Identify which cell holds the provided text, then report its [X, Y] central coordinate. 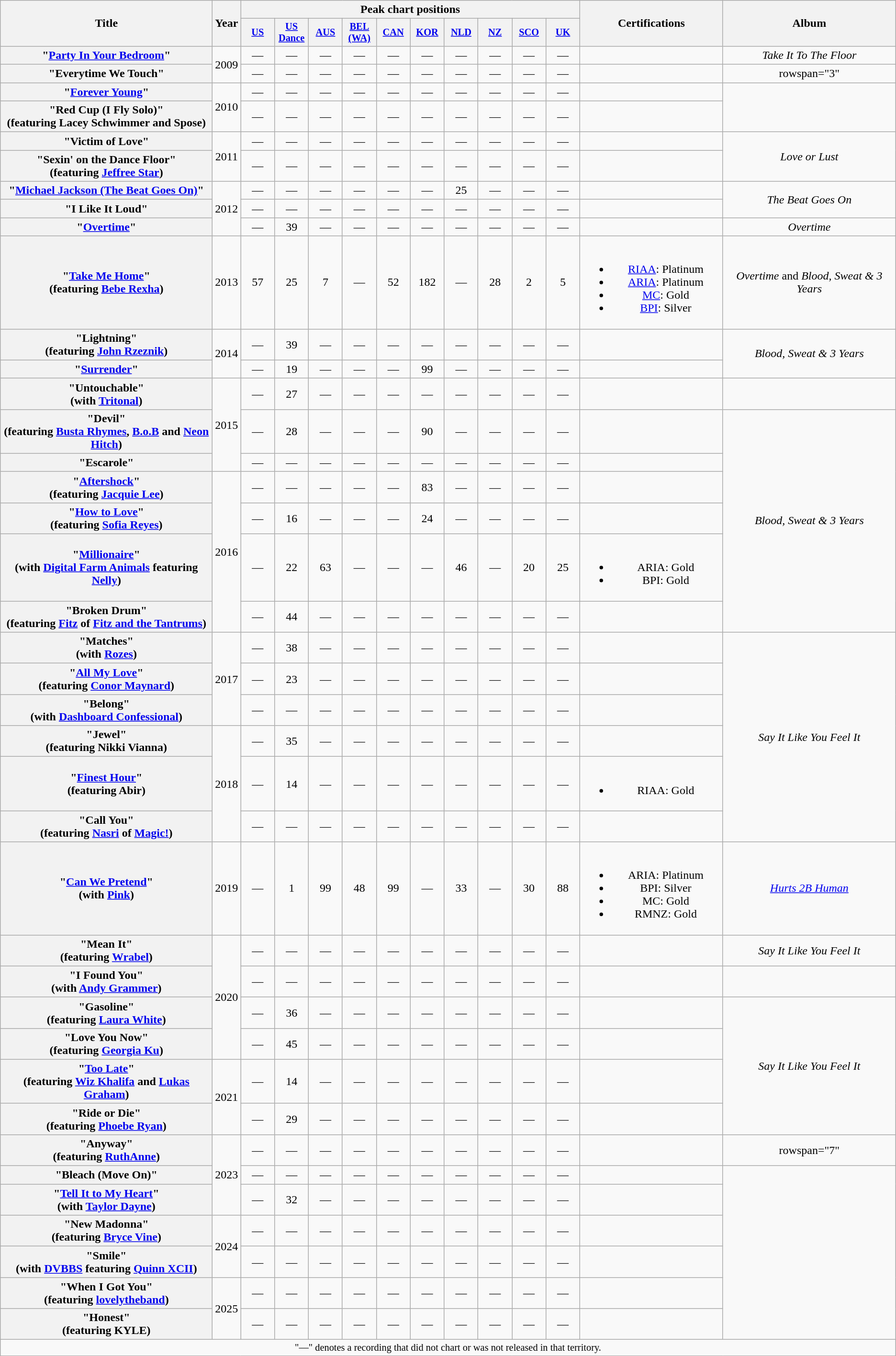
52 [393, 282]
2014 [227, 353]
AUS [325, 33]
Title [106, 23]
"When I Got You" (featuring lovelytheband) [106, 1293]
88 [563, 888]
"Millionaire"(with Digital Farm Animals featuring Nelly) [106, 568]
2012 [227, 209]
30 [529, 888]
2020 [227, 997]
"Gasoline" (featuring Laura White) [106, 1013]
UK [563, 33]
22 [292, 568]
Overtime [809, 227]
"Victim of Love" [106, 141]
7 [325, 282]
16 [292, 518]
2013 [227, 282]
NLD [461, 33]
2024 [227, 1246]
"Matches"(with Rozes) [106, 648]
"I Like It Loud" [106, 209]
"Broken Drum"(featuring Fitz of Fitz and the Tantrums) [106, 616]
2025 [227, 1309]
63 [325, 568]
rowspan="3" [809, 74]
90 [427, 431]
Certifications [651, 23]
rowspan="7" [809, 1150]
"Forever Young" [106, 92]
45 [292, 1043]
2009 [227, 64]
24 [427, 518]
5 [563, 282]
2017 [227, 679]
2011 [227, 157]
Hurts 2B Human [809, 888]
"Belong"(with Dashboard Confessional) [106, 710]
SCO [529, 33]
RIAA: Gold [651, 784]
"Finest Hour"(featuring Abir) [106, 784]
23 [292, 679]
27 [292, 393]
83 [427, 487]
"Honest" (featuring KYLE) [106, 1324]
RIAA: PlatinumARIA: PlatinumMC: GoldBPI: Silver [651, 282]
"Aftershock"(featuring Jacquie Lee) [106, 487]
2010 [227, 107]
32 [292, 1199]
2018 [227, 784]
"Sexin' on the Dance Floor"(featuring Jeffree Star) [106, 166]
2021 [227, 1097]
2 [529, 282]
Overtime and Blood, Sweat & 3 Years [809, 282]
NZ [495, 33]
44 [292, 616]
182 [427, 282]
"Escarole" [106, 462]
"Red Cup (I Fly Solo)"(featuring Lacey Schwimmer and Spose) [106, 117]
USDance [292, 33]
"Ride or Die" (featuring Phoebe Ryan) [106, 1119]
"Devil"(featuring Busta Rhymes, B.o.B and Neon Hitch) [106, 431]
"Everytime We Touch" [106, 74]
"Bleach (Move On)" [106, 1175]
Album [809, 23]
"Love You Now" (featuring Georgia Ku) [106, 1043]
48 [359, 888]
46 [461, 568]
"Lightning"(featuring John Rzeznik) [106, 345]
"Michael Jackson (The Beat Goes On)" [106, 191]
1 [292, 888]
"Too Late" (featuring Wiz Khalifa and Lukas Graham) [106, 1081]
35 [292, 741]
"Take Me Home"(featuring Bebe Rexha) [106, 282]
ARIA: PlatinumBPI: SilverMC: GoldRMNZ: Gold [651, 888]
33 [461, 888]
29 [292, 1119]
"Can We Pretend"(with Pink) [106, 888]
"New Madonna" (featuring Bryce Vine) [106, 1231]
KOR [427, 33]
ARIA: GoldBPI: Gold [651, 568]
19 [292, 369]
BEL(WA) [359, 33]
2019 [227, 888]
Peak chart positions [411, 10]
57 [258, 282]
"Mean It" (featuring Wrabel) [106, 951]
"Call You"(featuring Nasri of Magic!) [106, 826]
Take It To The Floor [809, 55]
36 [292, 1013]
US [258, 33]
2016 [227, 551]
"How to Love"(featuring Sofia Reyes) [106, 518]
"Party In Your Bedroom" [106, 55]
"Smile" (with DVBBS featuring Quinn XCII) [106, 1262]
"Overtime" [106, 227]
CAN [393, 33]
2015 [227, 425]
20 [529, 568]
The Beat Goes On [809, 200]
"Jewel"(featuring Nikki Vianna) [106, 741]
38 [292, 648]
"—" denotes a recording that did not chart or was not released in that territory. [448, 1348]
"Untouchable"(with Tritonal) [106, 393]
"Anyway" (featuring RuthAnne) [106, 1150]
"I Found You" (with Andy Grammer) [106, 981]
"Surrender" [106, 369]
Love or Lust [809, 157]
"Tell It to My Heart" (with Taylor Dayne) [106, 1199]
Year [227, 23]
2023 [227, 1175]
"All My Love"(featuring Conor Maynard) [106, 679]
